Scan for the cell matching the given text and deliver its [X, Y] coordinate at center. 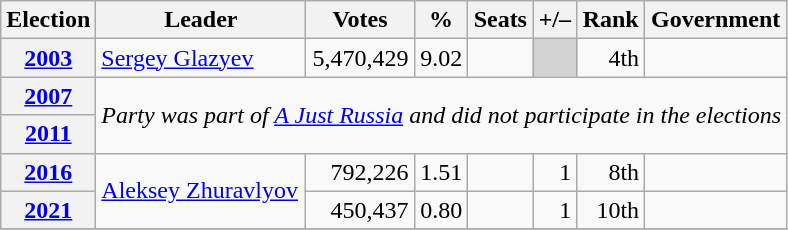
Votes [360, 20]
2007 [48, 96]
Government [716, 20]
450,437 [360, 210]
Sergey Glazyev [201, 58]
5,470,429 [360, 58]
9.02 [441, 58]
Aleksey Zhuravlyov [201, 191]
2011 [48, 134]
2021 [48, 210]
10th [611, 210]
0.80 [441, 210]
Leader [201, 20]
+/– [555, 20]
792,226 [360, 172]
2003 [48, 58]
Election [48, 20]
1.51 [441, 172]
8th [611, 172]
% [441, 20]
2016 [48, 172]
Party was part of A Just Russia and did not participate in the elections [442, 115]
4th [611, 58]
Seats [500, 20]
Rank [611, 20]
